Search for the cell housing the specified text and yield its (x, y) center coordinate. 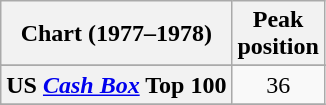
Chart (1977–1978) (116, 34)
Peakposition (278, 34)
US Cash Box Top 100 (116, 85)
36 (278, 85)
